From the cell containing the given text, extract its center point as [x, y] coordinate. 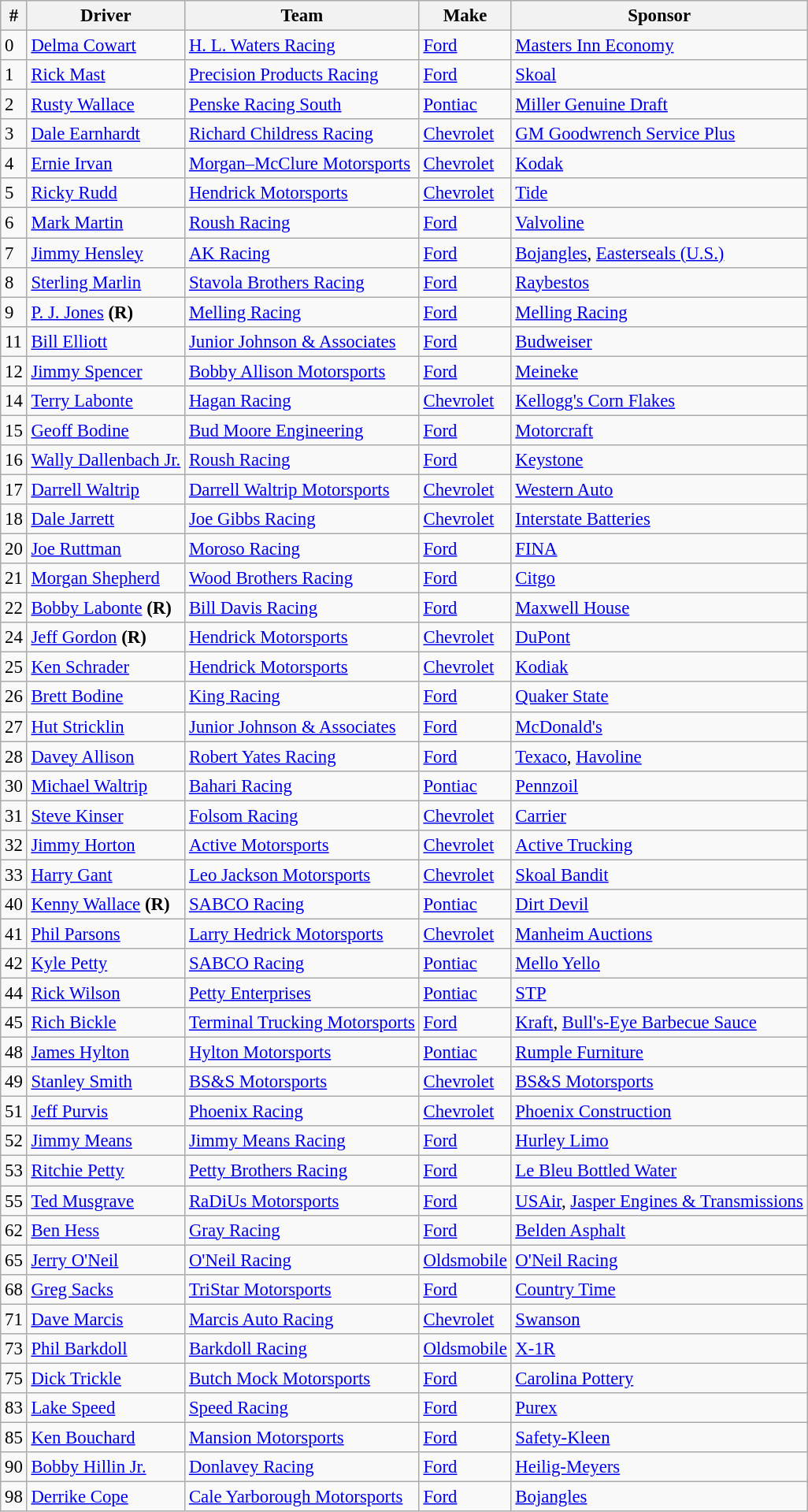
Dick Trickle [106, 1378]
75 [14, 1378]
Rusty Wallace [106, 105]
Penske Racing South [302, 105]
Purex [659, 1408]
King Racing [302, 697]
Keystone [659, 460]
45 [14, 1023]
Petty Brothers Racing [302, 1171]
Budweiser [659, 341]
Hut Stricklin [106, 726]
Skoal [659, 75]
65 [14, 1260]
Phil Parsons [106, 934]
Joe Ruttman [106, 549]
Jimmy Horton [106, 845]
Miller Genuine Draft [659, 105]
Ritchie Petty [106, 1171]
1 [14, 75]
TriStar Motorsports [302, 1289]
3 [14, 134]
Stanley Smith [106, 1082]
X-1R [659, 1349]
Ricky Rudd [106, 193]
STP [659, 994]
RaDiUs Motorsports [302, 1201]
Morgan–McClure Motorsports [302, 164]
Masters Inn Economy [659, 46]
18 [14, 519]
52 [14, 1142]
Hylton Motorsports [302, 1053]
Larry Hedrick Motorsports [302, 934]
25 [14, 667]
Active Motorsports [302, 845]
40 [14, 905]
31 [14, 815]
Jimmy Spencer [106, 371]
# [14, 16]
Pennzoil [659, 786]
0 [14, 46]
Jerry O'Neil [106, 1260]
Robert Yates Racing [302, 756]
Phil Barkdoll [106, 1349]
5 [14, 193]
Manheim Auctions [659, 934]
21 [14, 578]
Rick Wilson [106, 994]
55 [14, 1201]
Country Time [659, 1289]
Morgan Shepherd [106, 578]
Kodak [659, 164]
Le Bleu Bottled Water [659, 1171]
Jeff Gordon (R) [106, 637]
Valvoline [659, 223]
Moroso Racing [302, 549]
11 [14, 341]
17 [14, 489]
USAir, Jasper Engines & Transmissions [659, 1201]
Donlavey Racing [302, 1467]
24 [14, 637]
Harry Gant [106, 875]
28 [14, 756]
Geoff Bodine [106, 430]
Ben Hess [106, 1230]
7 [14, 253]
Petty Enterprises [302, 994]
Kodiak [659, 667]
H. L. Waters Racing [302, 46]
Safety-Kleen [659, 1437]
Jimmy Means [106, 1142]
Speed Racing [302, 1408]
Ken Bouchard [106, 1437]
James Hylton [106, 1053]
62 [14, 1230]
P. J. Jones (R) [106, 312]
Carrier [659, 815]
Steve Kinser [106, 815]
Terminal Trucking Motorsports [302, 1023]
Cale Yarborough Motorsports [302, 1497]
20 [14, 549]
Gray Racing [302, 1230]
85 [14, 1437]
12 [14, 371]
Delma Cowart [106, 46]
Citgo [659, 578]
Sponsor [659, 16]
Folsom Racing [302, 815]
Bojangles [659, 1497]
Western Auto [659, 489]
49 [14, 1082]
71 [14, 1319]
Maxwell House [659, 608]
Joe Gibbs Racing [302, 519]
Team [302, 16]
Wally Dallenbach Jr. [106, 460]
Stavola Brothers Racing [302, 282]
Ted Musgrave [106, 1201]
33 [14, 875]
Kyle Petty [106, 964]
Jeff Purvis [106, 1112]
32 [14, 845]
Skoal Bandit [659, 875]
Raybestos [659, 282]
Bill Davis Racing [302, 608]
Active Trucking [659, 845]
Motorcraft [659, 430]
Bahari Racing [302, 786]
Hurley Limo [659, 1142]
Mello Yello [659, 964]
Greg Sacks [106, 1289]
26 [14, 697]
Richard Childress Racing [302, 134]
Carolina Pottery [659, 1378]
Ernie Irvan [106, 164]
Mark Martin [106, 223]
Butch Mock Motorsports [302, 1378]
Darrell Waltrip [106, 489]
98 [14, 1497]
27 [14, 726]
6 [14, 223]
53 [14, 1171]
Michael Waltrip [106, 786]
Interstate Batteries [659, 519]
Marcis Auto Racing [302, 1319]
Precision Products Racing [302, 75]
90 [14, 1467]
8 [14, 282]
Driver [106, 16]
4 [14, 164]
68 [14, 1289]
83 [14, 1408]
Phoenix Construction [659, 1112]
Wood Brothers Racing [302, 578]
Quaker State [659, 697]
41 [14, 934]
Kraft, Bull's-Eye Barbecue Sauce [659, 1023]
30 [14, 786]
44 [14, 994]
9 [14, 312]
Tide [659, 193]
Leo Jackson Motorsports [302, 875]
GM Goodwrench Service Plus [659, 134]
15 [14, 430]
16 [14, 460]
FINA [659, 549]
AK Racing [302, 253]
DuPont [659, 637]
Dirt Devil [659, 905]
14 [14, 401]
McDonald's [659, 726]
48 [14, 1053]
42 [14, 964]
Rich Bickle [106, 1023]
Lake Speed [106, 1408]
Davey Allison [106, 756]
2 [14, 105]
Bobby Labonte (R) [106, 608]
Swanson [659, 1319]
Kenny Wallace (R) [106, 905]
Terry Labonte [106, 401]
Derrike Cope [106, 1497]
Kellogg's Corn Flakes [659, 401]
Dale Jarrett [106, 519]
Rick Mast [106, 75]
Bobby Allison Motorsports [302, 371]
Barkdoll Racing [302, 1349]
Belden Asphalt [659, 1230]
Make [465, 16]
Bud Moore Engineering [302, 430]
Jimmy Means Racing [302, 1142]
Rumple Furniture [659, 1053]
Meineke [659, 371]
Brett Bodine [106, 697]
Mansion Motorsports [302, 1437]
Darrell Waltrip Motorsports [302, 489]
Bobby Hillin Jr. [106, 1467]
73 [14, 1349]
Ken Schrader [106, 667]
Dale Earnhardt [106, 134]
Bojangles, Easterseals (U.S.) [659, 253]
Heilig-Meyers [659, 1467]
Hagan Racing [302, 401]
Jimmy Hensley [106, 253]
Dave Marcis [106, 1319]
22 [14, 608]
Texaco, Havoline [659, 756]
Phoenix Racing [302, 1112]
51 [14, 1112]
Sterling Marlin [106, 282]
Bill Elliott [106, 341]
